Return the [x, y] coordinate for the center point of the cell that contains the specified text.  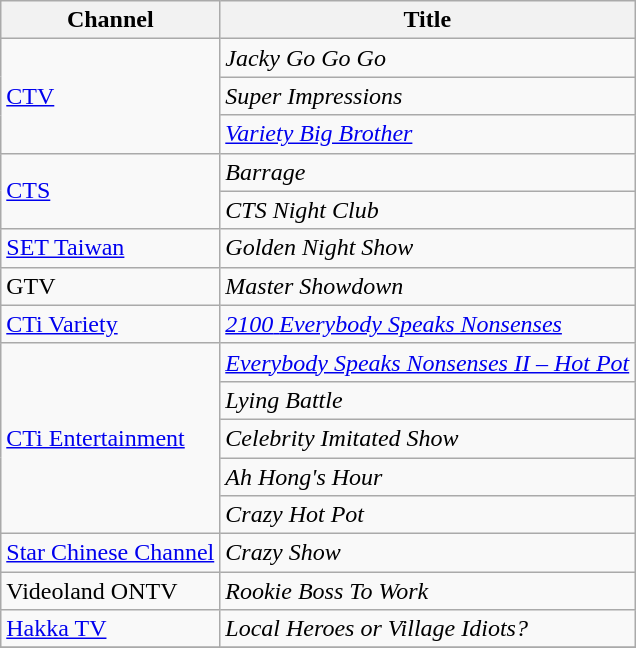
Star Chinese Channel [110, 553]
Channel [110, 20]
Crazy Hot Pot [428, 515]
Title [428, 20]
Crazy Show [428, 553]
CTV [110, 96]
GTV [110, 286]
CTS Night Club [428, 210]
Celebrity Imitated Show [428, 438]
2100 Everybody Speaks Nonsenses [428, 324]
Rookie Boss To Work [428, 591]
Lying Battle [428, 400]
Hakka TV [110, 629]
Super Impressions [428, 96]
Variety Big Brother [428, 134]
CTS [110, 191]
Local Heroes or Village Idiots? [428, 629]
SET Taiwan [110, 248]
Barrage [428, 172]
Videoland ONTV [110, 591]
Ah Hong's Hour [428, 477]
Jacky Go Go Go [428, 58]
Golden Night Show [428, 248]
Everybody Speaks Nonsenses II – Hot Pot [428, 362]
CTi Variety [110, 324]
CTi Entertainment [110, 438]
Master Showdown [428, 286]
